Search for the cell housing the specified text and yield its (X, Y) center coordinate. 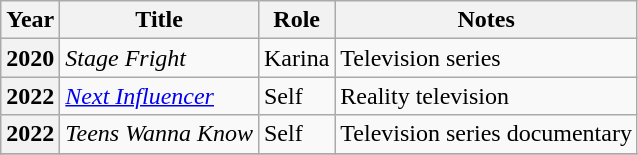
2020 (30, 58)
Teens Wanna Know (160, 134)
Reality television (486, 96)
Notes (486, 20)
Television series documentary (486, 134)
Stage Fright (160, 58)
Role (296, 20)
Year (30, 20)
Karina (296, 58)
Television series (486, 58)
Title (160, 20)
Next Influencer (160, 96)
